Scan for the cell matching the given text and deliver its [x, y] coordinate at center. 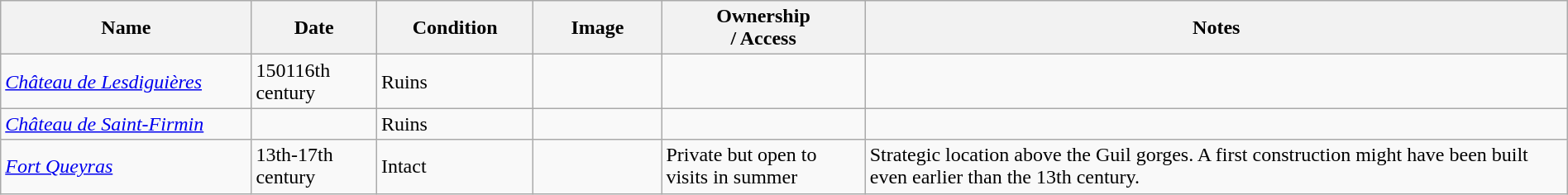
Name [126, 28]
Château de Lesdiguières [126, 81]
Notes [1216, 28]
Condition [455, 28]
Private but open to visits in summer [763, 167]
150116th century [314, 81]
13th-17th century [314, 167]
Château de Saint-Firmin [126, 124]
Ownership/ Access [763, 28]
Image [597, 28]
Intact [455, 167]
Strategic location above the Guil gorges. A first construction might have been built even earlier than the 13th century. [1216, 167]
Fort Queyras [126, 167]
Date [314, 28]
